From the cell containing the given text, extract its center point as (X, Y) coordinate. 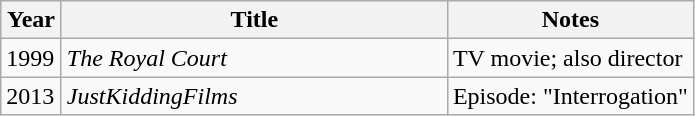
TV movie; also director (570, 58)
2013 (32, 96)
Year (32, 20)
Episode: "Interrogation" (570, 96)
Title (254, 20)
Notes (570, 20)
JustKiddingFilms (254, 96)
1999 (32, 58)
The Royal Court (254, 58)
